Extract the [X, Y] coordinate from the center of the cell holding the provided text.  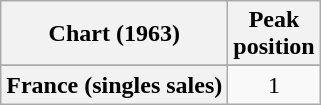
Peakposition [274, 34]
Chart (1963) [114, 34]
France (singles sales) [114, 85]
1 [274, 85]
